Output the [x, y] coordinate of the center of the cell containing the given text.  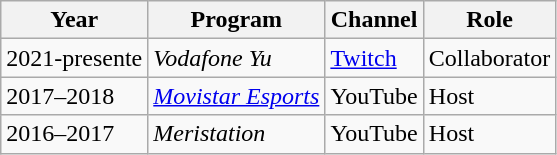
Program [236, 20]
2017–2018 [74, 96]
2021-presente [74, 58]
Movistar Esports [236, 96]
Twitch [374, 58]
Vodafone Yu [236, 58]
Year [74, 20]
Collaborator [489, 58]
2016–2017 [74, 134]
Role [489, 20]
Meristation [236, 134]
Channel [374, 20]
